Capture the cell that displays the provided text and extract its [X, Y] central coordinate. 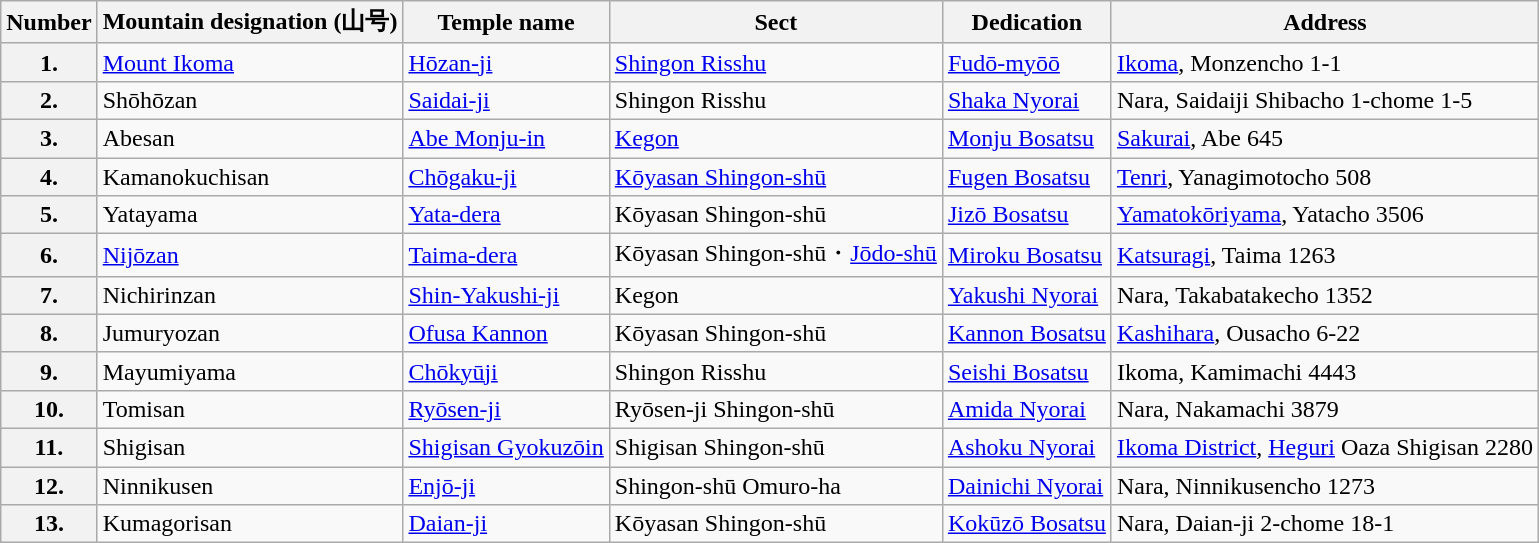
Shigisan Gyokuzōin [506, 447]
Nichirinzan [250, 295]
Ofusa Kannon [506, 333]
8. [49, 333]
Abe Monju-in [506, 138]
Kashihara, Ousacho 6-22 [1324, 333]
Nara, Saidaiji Shibacho 1-chome 1-5 [1324, 100]
Nara, Ninnikusencho 1273 [1324, 485]
7. [49, 295]
9. [49, 371]
Kōyasan Shingon-shū・Jōdo-shū [776, 256]
Yakushi Nyorai [1026, 295]
Shingon-shū Omuro-ha [776, 485]
Shin-Yakushi-ji [506, 295]
Ryōsen-ji [506, 409]
12. [49, 485]
6. [49, 256]
Mount Ikoma [250, 62]
Katsuragi, Taima 1263 [1324, 256]
Sect [776, 22]
Miroku Bosatsu [1026, 256]
Nara, Takabatakecho 1352 [1324, 295]
Yata-dera [506, 215]
Daian-ji [506, 524]
Address [1324, 22]
11. [49, 447]
Ikoma, Kamimachi 4443 [1324, 371]
Shigisan Shingon-shū [776, 447]
Saidai-ji [506, 100]
Abesan [250, 138]
Chōkyūji [506, 371]
Nijōzan [250, 256]
Number [49, 22]
Mountain designation (山号) [250, 22]
Tenri, Yanagimotocho 508 [1324, 177]
3. [49, 138]
13. [49, 524]
Shaka Nyorai [1026, 100]
Nara, Nakamachi 3879 [1324, 409]
Shigisan [250, 447]
Mayumiyama [250, 371]
Tomisan [250, 409]
Jumuryozan [250, 333]
Kannon Bosatsu [1026, 333]
Dainichi Nyorai [1026, 485]
Sakurai, Abe 645 [1324, 138]
Ikoma, Monzencho 1-1 [1324, 62]
Temple name [506, 22]
Dedication [1026, 22]
Yamatokōriyama, Yatacho 3506 [1324, 215]
10. [49, 409]
Chōgaku-ji [506, 177]
Shōhōzan [250, 100]
4. [49, 177]
Taima-dera [506, 256]
Amida Nyorai [1026, 409]
Ikoma District, Heguri Oaza Shigisan 2280 [1324, 447]
Enjō-ji [506, 485]
Kokūzō Bosatsu [1026, 524]
1. [49, 62]
Ninnikusen [250, 485]
Hōzan-ji [506, 62]
Kamanokuchisan [250, 177]
Seishi Bosatsu [1026, 371]
Monju Bosatsu [1026, 138]
Nara, Daian-ji 2-chome 18-1 [1324, 524]
5. [49, 215]
Ashoku Nyorai [1026, 447]
Kumagorisan [250, 524]
Jizō Bosatsu [1026, 215]
Fudō-myōō [1026, 62]
Ryōsen-ji Shingon-shū [776, 409]
2. [49, 100]
Yatayama [250, 215]
Fugen Bosatsu [1026, 177]
